Detect which cell encompasses the target text, then output its (x, y) center coordinate. 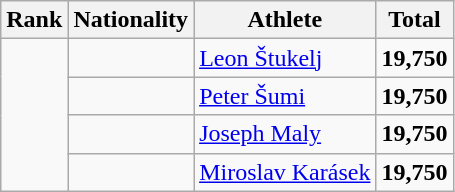
Nationality (131, 20)
Athlete (285, 20)
Total (414, 20)
Leon Štukelj (285, 58)
Joseph Maly (285, 134)
Peter Šumi (285, 96)
Miroslav Karásek (285, 172)
Rank (34, 20)
